Return the (X, Y) coordinate for the center point of the cell that contains the specified text.  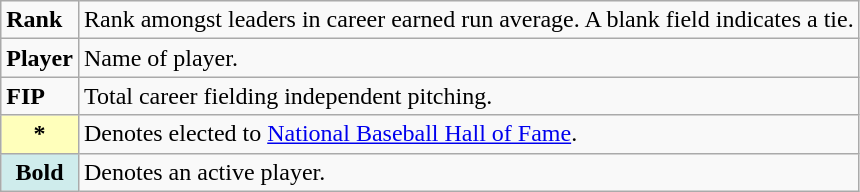
Total career fielding independent pitching. (468, 96)
Bold (40, 172)
Denotes an active player. (468, 172)
FIP (40, 96)
Player (40, 58)
* (40, 134)
Denotes elected to National Baseball Hall of Fame. (468, 134)
Rank amongst leaders in career earned run average. A blank field indicates a tie. (468, 20)
Rank (40, 20)
Name of player. (468, 58)
